Return the (x, y) coordinate for the center point of the cell that contains the specified text.  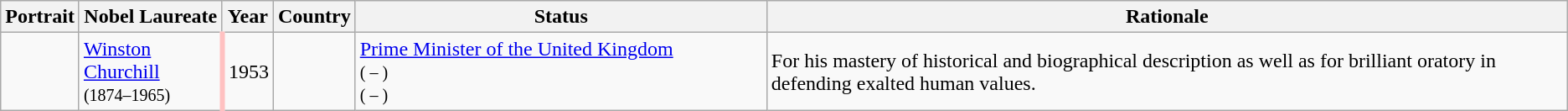
Prime Minister of the United Kingdom( – )( – ) (561, 71)
For his mastery of historical and biographical description as well as for brilliant oratory in defending exalted human values. (1167, 71)
Status (561, 17)
1953 (248, 71)
Nobel Laureate (151, 17)
Country (314, 17)
Winston Churchill(1874–1965) (151, 71)
Rationale (1167, 17)
Year (248, 17)
Portrait (40, 17)
